Return the (x, y) coordinate for the center point of the cell that contains the specified text.  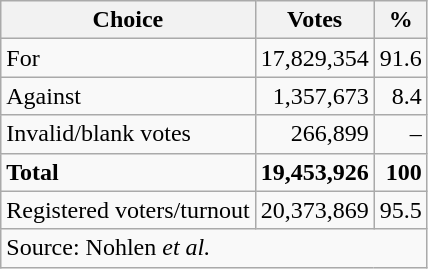
1,357,673 (314, 96)
Source: Nohlen et al. (214, 248)
17,829,354 (314, 58)
% (400, 20)
Registered voters/turnout (128, 210)
95.5 (400, 210)
Against (128, 96)
91.6 (400, 58)
Votes (314, 20)
100 (400, 172)
20,373,869 (314, 210)
8.4 (400, 96)
– (400, 134)
266,899 (314, 134)
19,453,926 (314, 172)
For (128, 58)
Total (128, 172)
Invalid/blank votes (128, 134)
Choice (128, 20)
